Search for the cell housing the specified text and yield its (X, Y) center coordinate. 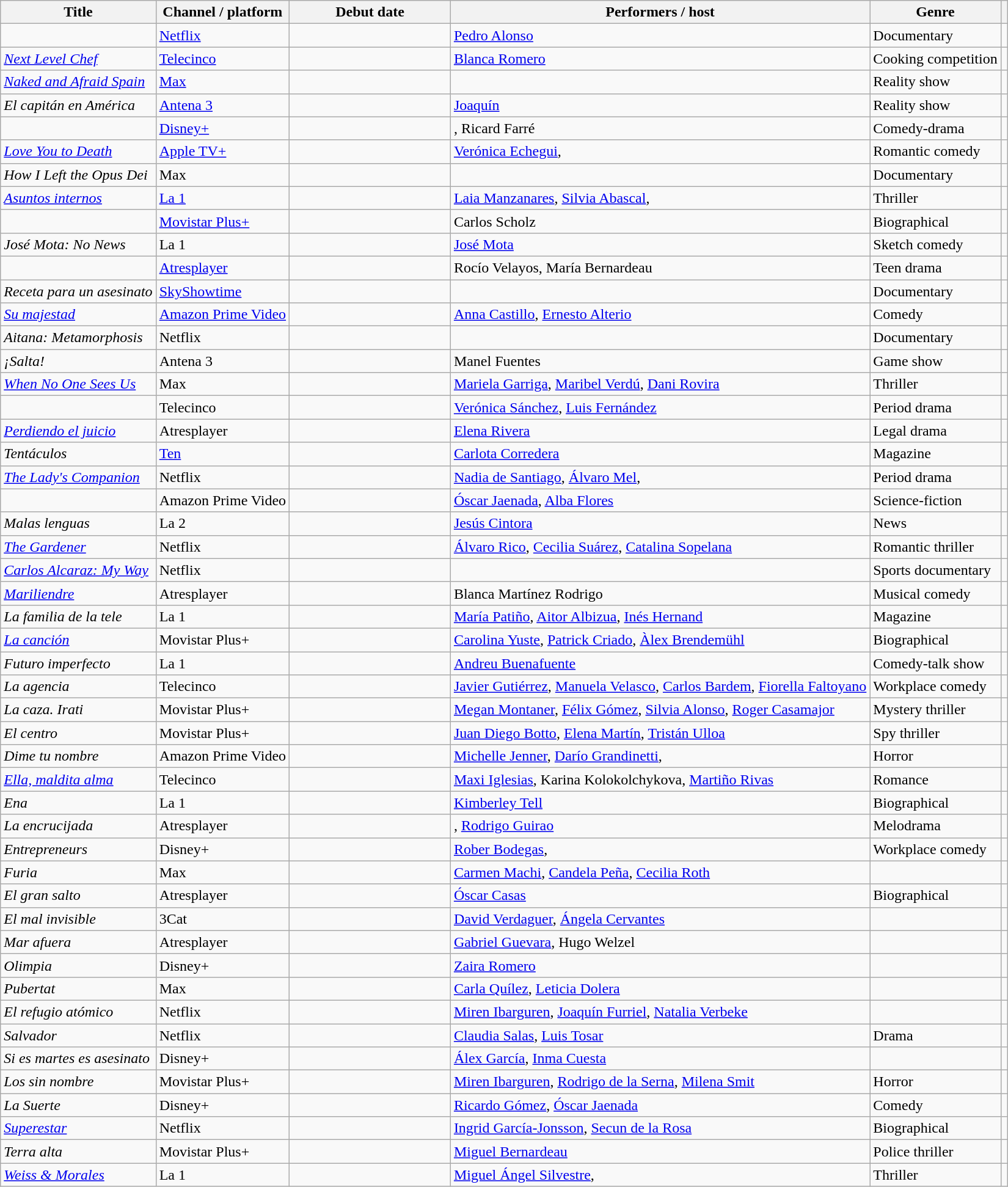
Zaira Romero (660, 965)
Title (78, 12)
Verónica Echegui, (660, 152)
Gabriel Guevara, Hugo Welzel (660, 942)
Los sin nombre (78, 1082)
Next Level Chef (78, 59)
Genre (935, 12)
Futuro imperfecto (78, 663)
Naked and Afraid Spain (78, 82)
Salvador (78, 1035)
Aitana: Metamorphosis (78, 338)
Apple TV+ (222, 152)
Ten (222, 454)
Su majestad (78, 315)
Nadia de Santiago, Álvaro Mel, (660, 477)
News (935, 524)
Legal drama (935, 431)
Sketch comedy (935, 244)
Blanca Romero (660, 59)
Elena Rivera (660, 431)
David Verdaguer, Ángela Cervantes (660, 919)
Drama (935, 1035)
Joaquín (660, 105)
La canción (78, 640)
María Patiño, Aitor Albizua, Inés Hernand (660, 616)
, Ricard Farré (660, 128)
Ingrid García-Jonsson, Secun de la Rosa (660, 1128)
Dime tu nombre (78, 756)
How I Left the Opus Dei (78, 175)
Spy thriller (935, 733)
Carmen Machi, Candela Peña, Cecilia Roth (660, 872)
Óscar Casas (660, 896)
José Mota: No News (78, 244)
El mal invisible (78, 919)
Carlos Scholz (660, 221)
Verónica Sánchez, Luis Fernández (660, 407)
Romance (935, 780)
Comedy-drama (935, 128)
Melodrama (935, 826)
Pedro Alonso (660, 35)
Channel / platform (222, 12)
Perdiendo el juicio (78, 431)
Love You to Death (78, 152)
La encrucijada (78, 826)
Óscar Jaenada, Alba Flores (660, 500)
Mar afuera (78, 942)
Science-fiction (935, 500)
Andreu Buenafuente (660, 663)
El centro (78, 733)
¡Salta! (78, 361)
Álvaro Rico, Cecilia Suárez, Catalina Sopelana (660, 547)
Juan Diego Botto, Elena Martín, Tristán Ulloa (660, 733)
La caza. Irati (78, 710)
Megan Montaner, Félix Gómez, Silvia Alonso, Roger Casamajor (660, 710)
Laia Manzanares, Silvia Abascal, (660, 198)
Receta para un asesinato (78, 291)
Weiss & Morales (78, 1175)
Claudia Salas, Luis Tosar (660, 1035)
Miguel Bernardeau (660, 1152)
El refugio atómico (78, 1012)
Romantic comedy (935, 152)
Mariela Garriga, Maribel Verdú, Dani Rovira (660, 384)
Miren Ibarguren, Joaquín Furriel, Natalia Verbeke (660, 1012)
SkyShowtime (222, 291)
The Gardener (78, 547)
Anna Castillo, Ernesto Alterio (660, 315)
La familia de la tele (78, 616)
Performers / host (660, 12)
Maxi Iglesias, Karina Kolokolchykova, Martiño Rivas (660, 780)
Superestar (78, 1128)
3Cat (222, 919)
Álex García, Inma Cuesta (660, 1059)
Furia (78, 872)
Pubertat (78, 988)
Mystery thriller (935, 710)
Si es martes es asesinato (78, 1059)
When No One Sees Us (78, 384)
El gran salto (78, 896)
Entrepreneurs (78, 849)
La Suerte (78, 1105)
Terra alta (78, 1152)
Police thriller (935, 1152)
Cooking competition (935, 59)
Malas lenguas (78, 524)
Jesús Cintora (660, 524)
Romantic thriller (935, 547)
Asuntos internos (78, 198)
Ena (78, 803)
José Mota (660, 244)
The Lady's Companion (78, 477)
Sports documentary (935, 570)
Blanca Martínez Rodrigo (660, 593)
Manel Fuentes (660, 361)
Ella, maldita alma (78, 780)
Ricardo Gómez, Óscar Jaenada (660, 1105)
Miren Ibarguren, Rodrigo de la Serna, Milena Smit (660, 1082)
La 2 (222, 524)
Carla Quílez, Leticia Dolera (660, 988)
Comedy-talk show (935, 663)
Carlos Alcaraz: My Way (78, 570)
Carlota Corredera (660, 454)
La agencia (78, 687)
Michelle Jenner, Darío Grandinetti, (660, 756)
Carolina Yuste, Patrick Criado, Àlex Brendemühl (660, 640)
Teen drama (935, 268)
Miguel Ángel Silvestre, (660, 1175)
Kimberley Tell (660, 803)
Game show (935, 361)
Javier Gutiérrez, Manuela Velasco, Carlos Bardem, Fiorella Faltoyano (660, 687)
Musical comedy (935, 593)
El capitán en América (78, 105)
Olimpia (78, 965)
Debut date (370, 12)
, Rodrigo Guirao (660, 826)
Mariliendre (78, 593)
Rober Bodegas, (660, 849)
Tentáculos (78, 454)
Rocío Velayos, María Bernardeau (660, 268)
